Search for the cell housing the specified text and yield its [x, y] center coordinate. 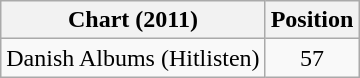
Position [312, 20]
Danish Albums (Hitlisten) [133, 58]
57 [312, 58]
Chart (2011) [133, 20]
